Identify which cell holds the provided text, then report its [X, Y] central coordinate. 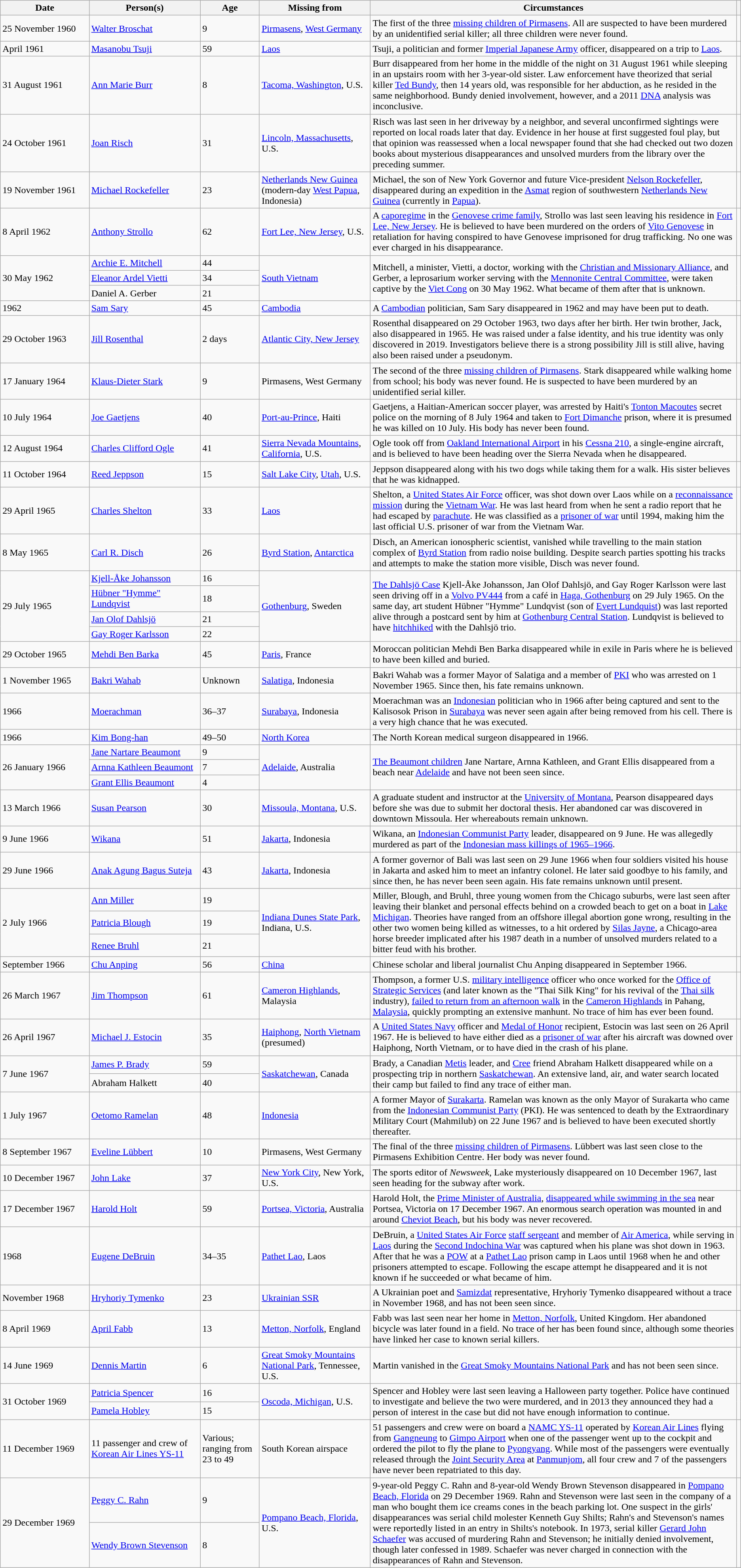
7 June 1967 [45, 1074]
Age [230, 8]
13 March 1966 [45, 808]
South Vietnam [315, 278]
29 April 1965 [45, 511]
11 passenger and crew of Korean Air Lines YS-11 [145, 1449]
Portsea, Victoria, Australia [315, 1209]
Wikana [145, 839]
September 1966 [45, 964]
Cameron Highlands, Malaysia [315, 996]
Susan Pearson [145, 808]
Klaus-Dieter Stark [145, 381]
Jeppson disappeared along with his two dogs while taking them for a walk. His sister believes that he was kidnapped. [553, 474]
Indonesia [315, 1115]
Kim Bong-han [145, 737]
34–35 [230, 1256]
Anthony Strollo [145, 232]
Great Smoky Mountains National Park, Tennessee, U.S. [315, 1365]
Oscoda, Michigan, U.S. [315, 1402]
Eveline Lübbert [145, 1152]
Missoula, Montana, U.S. [315, 808]
Peggy C. Rahn [145, 1500]
13 [230, 1329]
Ann Miller [145, 900]
Mehdi Ben Barka [145, 655]
11 December 1969 [45, 1449]
Pompano Beach, Florida, U.S. [315, 1523]
44 [230, 263]
19 November 1961 [45, 190]
48 [230, 1115]
41 [230, 449]
Oetomo Ramelan [145, 1115]
Chu Anping [145, 964]
Eugene DeBruin [145, 1256]
34 [230, 278]
Various; ranging from 23 to 49 [230, 1449]
The North Korean medical surgeon disappeared in 1966. [553, 737]
1 July 1967 [45, 1115]
49–50 [230, 737]
Arnna Kathleen Beaumont [145, 767]
Surabaya, Indonesia [315, 711]
14 June 1969 [45, 1365]
Adelaide, Australia [315, 767]
61 [230, 996]
Chinese scholar and liberal journalist Chu Anping disappeared in September 1966. [553, 964]
26 March 1967 [45, 996]
Missing from [315, 8]
Cambodia [315, 308]
Abraham Halkett [145, 1083]
James P. Brady [145, 1065]
China [315, 964]
Byrd Station, Antarctica [315, 552]
Masanobu Tsuji [145, 49]
The Beaumont children Jane Nartare, Arnna Kathleen, and Grant Ellis disappeared from a beach near Adelaide and have not been seen since. [553, 767]
Netherlands New Guinea (modern-day West Papua, Indonesia) [315, 190]
4 [230, 782]
8 April 1969 [45, 1329]
Unknown [230, 680]
29 July 1965 [45, 606]
Charles Clifford Ogle [145, 449]
Wendy Brown Stevenson [145, 1545]
25 November 1960 [45, 28]
Sierra Nevada Mountains, California, U.S. [315, 449]
37 [230, 1178]
Moerachman [145, 711]
62 [230, 232]
Sam Sary [145, 308]
24 October 1961 [45, 143]
Joan Risch [145, 143]
North Korea [315, 737]
33 [230, 511]
11 October 1964 [45, 474]
8 April 1962 [45, 232]
8 September 1967 [45, 1152]
56 [230, 964]
43 [230, 870]
Anak Agung Bagus Suteja [145, 870]
22 [230, 634]
Ukrainian SSR [315, 1297]
April Fabb [145, 1329]
Haiphong, North Vietnam (presumed) [315, 1037]
Wikana, an Indonesian Communist Party leader, disappeared on 9 June. He was allegedly murdered as part of the Indonesian mass killings of 1965–1966. [553, 839]
Salt Lake City, Utah, U.S. [315, 474]
The final of the three missing children of Pirmasens. Lübbert was last seen close to the Pirmasens Exhibition Centre. Her body was never found. [553, 1152]
Bakri Wahab was a former Mayor of Salatiga and a member of PKI who was arrested on 1 November 1965. Since then, his fate remains unknown. [553, 680]
1962 [45, 308]
The sports editor of Newsweek, Lake mysteriously disappeared on 10 December 1967, last seen heading for the subway after work. [553, 1178]
26 April 1967 [45, 1037]
Joe Gaetjens [145, 418]
A Ukrainian poet and Samizdat representative, Hryhoriy Tymenko disappeared without a trace in November 1968, and has not been seen since. [553, 1297]
Kjell-Åke Johansson [145, 578]
10 July 1964 [45, 418]
South Korean airspace [315, 1449]
Harold Holt [145, 1209]
10 [230, 1152]
1968 [45, 1256]
Carl R. Disch [145, 552]
Dennis Martin [145, 1365]
31 August 1961 [45, 85]
18 [230, 598]
Port-au-Prince, Haiti [315, 418]
10 December 1967 [45, 1178]
Bakri Wahab [145, 680]
Atlantic City, New Jersey [315, 339]
Ann Marie Burr [145, 85]
Michael Rockefeller [145, 190]
29 December 1969 [45, 1523]
November 1968 [45, 1297]
Pathet Lao, Laos [315, 1256]
Date [45, 8]
Gay Roger Karlsson [145, 634]
30 [230, 808]
8 May 1965 [45, 552]
Person(s) [145, 8]
Circumstances [553, 8]
1 November 1965 [45, 680]
Grant Ellis Beaumont [145, 782]
Patricia Spencer [145, 1393]
Daniel A. Gerber [145, 293]
6 [230, 1365]
Paris, France [315, 655]
2 days [230, 339]
35 [230, 1037]
April 1961 [45, 49]
Hryhoriy Tymenko [145, 1297]
Indiana Dunes State Park, Indiana, U.S. [315, 923]
26 January 1966 [45, 767]
2 July 1966 [45, 923]
29 October 1963 [45, 339]
Jim Thompson [145, 996]
7 [230, 767]
Lincoln, Massachusetts, U.S. [315, 143]
Saskatchewan, Canada [315, 1074]
Fort Lee, New Jersey, U.S. [315, 232]
29 June 1966 [45, 870]
Moroccan politician Mehdi Ben Barka disappeared while in exile in Paris where he is believed to have been killed and buried. [553, 655]
Jill Rosenthal [145, 339]
17 December 1967 [45, 1209]
John Lake [145, 1178]
Patricia Blough [145, 923]
12 August 1964 [45, 449]
17 January 1964 [45, 381]
Tsuji, a politician and former Imperial Japanese Army officer, disappeared on a trip to Laos. [553, 49]
Charles Shelton [145, 511]
Renee Bruhl [145, 945]
29 October 1965 [45, 655]
Martin vanished in the Great Smoky Mountains National Park and has not been seen since. [553, 1365]
51 [230, 839]
Michael J. Estocin [145, 1037]
Reed Jeppson [145, 474]
Tacoma, Washington, U.S. [315, 85]
Jane Nartare Beaumont [145, 752]
Walter Broschat [145, 28]
Archie E. Mitchell [145, 263]
36–37 [230, 711]
26 [230, 552]
Eleanor Ardel Vietti [145, 278]
Pamela Hobley [145, 1411]
31 October 1969 [45, 1402]
Salatiga, Indonesia [315, 680]
New York City, New York, U.S. [315, 1178]
Gothenburg, Sweden [315, 606]
9 June 1966 [45, 839]
31 [230, 143]
30 May 1962 [45, 278]
Metton, Norfolk, England [315, 1329]
A Cambodian politician, Sam Sary disappeared in 1962 and may have been put to death. [553, 308]
Jan Olof Dahlsjö [145, 619]
Hübner "Hymme" Lundqvist [145, 598]
